Return the [x, y] coordinate for the center point of the cell that contains the specified text.  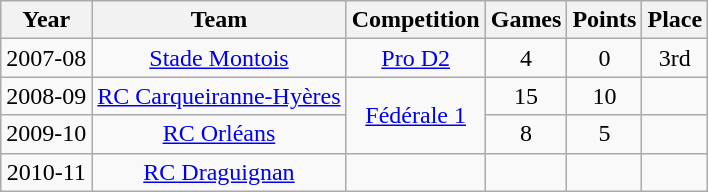
0 [604, 58]
2007-08 [46, 58]
Games [526, 20]
Fédérale 1 [416, 115]
8 [526, 134]
Points [604, 20]
4 [526, 58]
2010-11 [46, 172]
2008-09 [46, 96]
Pro D2 [416, 58]
RC Orléans [219, 134]
Year [46, 20]
3rd [675, 58]
Stade Montois [219, 58]
Place [675, 20]
2009-10 [46, 134]
RC Carqueiranne-Hyères [219, 96]
5 [604, 134]
15 [526, 96]
Competition [416, 20]
RC Draguignan [219, 172]
Team [219, 20]
10 [604, 96]
